From the cell containing the given text, extract its center point as (X, Y) coordinate. 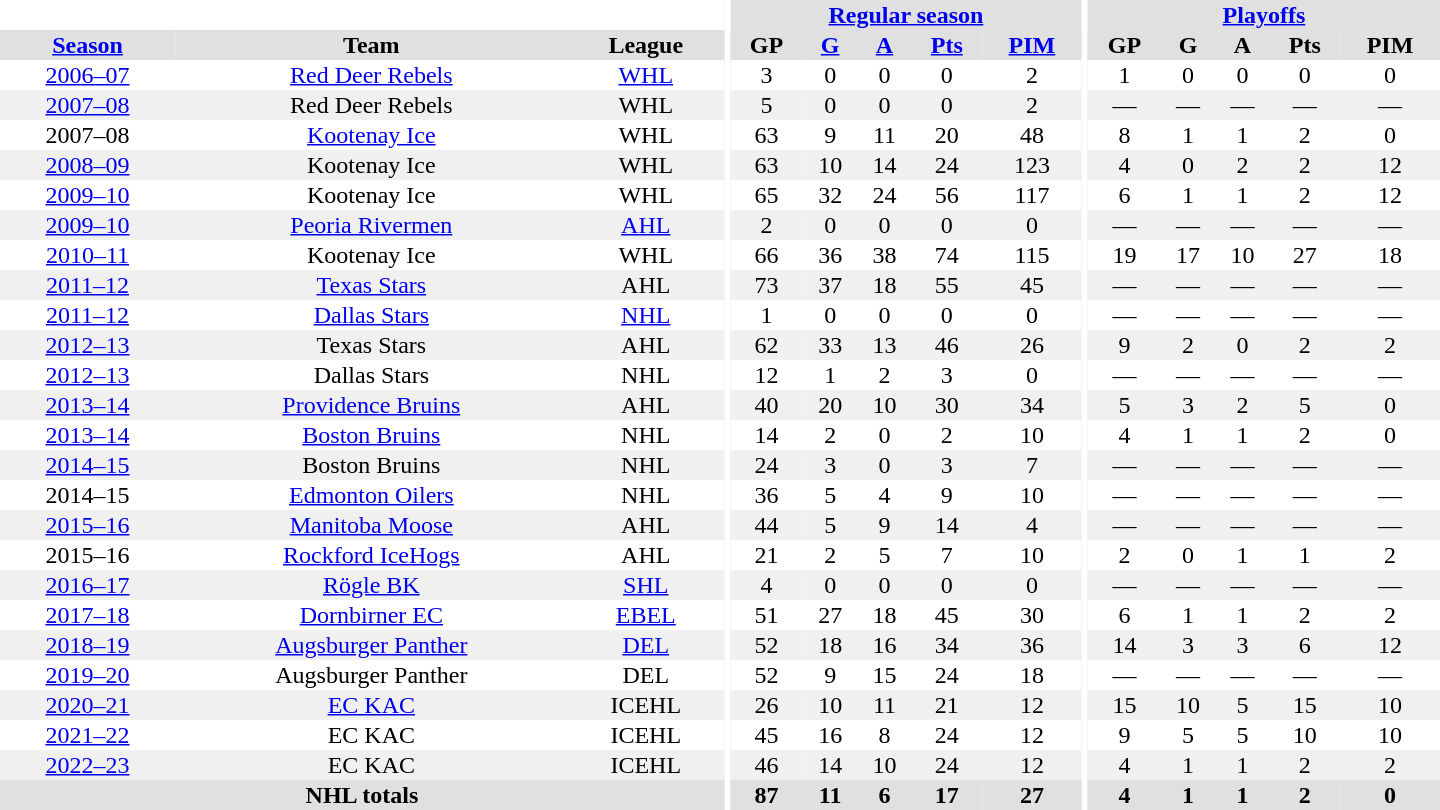
2016–17 (88, 585)
44 (766, 525)
51 (766, 615)
Edmonton Oilers (372, 495)
37 (830, 285)
2020–21 (88, 705)
66 (766, 255)
73 (766, 285)
55 (947, 285)
38 (884, 255)
2018–19 (88, 645)
2021–22 (88, 735)
33 (830, 345)
NHL totals (362, 795)
Peoria Rivermen (372, 225)
13 (884, 345)
Providence Bruins (372, 405)
Team (372, 45)
19 (1124, 255)
2022–23 (88, 765)
48 (1032, 135)
62 (766, 345)
40 (766, 405)
56 (947, 195)
Manitoba Moose (372, 525)
League (646, 45)
117 (1032, 195)
Regular season (906, 15)
2019–20 (88, 675)
EBEL (646, 615)
32 (830, 195)
2010–11 (88, 255)
87 (766, 795)
65 (766, 195)
74 (947, 255)
Rögle BK (372, 585)
Season (88, 45)
Rockford IceHogs (372, 555)
2006–07 (88, 75)
Playoffs (1264, 15)
SHL (646, 585)
2017–18 (88, 615)
115 (1032, 255)
2008–09 (88, 165)
Dornbirner EC (372, 615)
123 (1032, 165)
